For the text-containing cell, return its midpoint in (X, Y) coordinate format. 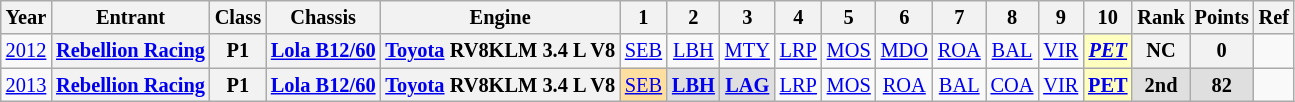
4 (798, 17)
LAG (748, 85)
3 (748, 17)
Class (238, 17)
COA (1012, 85)
Ref (1274, 17)
Year (26, 17)
2nd (1160, 85)
7 (960, 17)
Chassis (323, 17)
2013 (26, 85)
NC (1160, 51)
9 (1060, 17)
10 (1108, 17)
Entrant (130, 17)
82 (1222, 85)
MTY (748, 51)
0 (1222, 51)
2 (694, 17)
2012 (26, 51)
1 (644, 17)
8 (1012, 17)
Points (1222, 17)
Engine (500, 17)
5 (849, 17)
6 (904, 17)
Rank (1160, 17)
MDO (904, 51)
